Locate the cell with the specified text and output its (x, y) center coordinate. 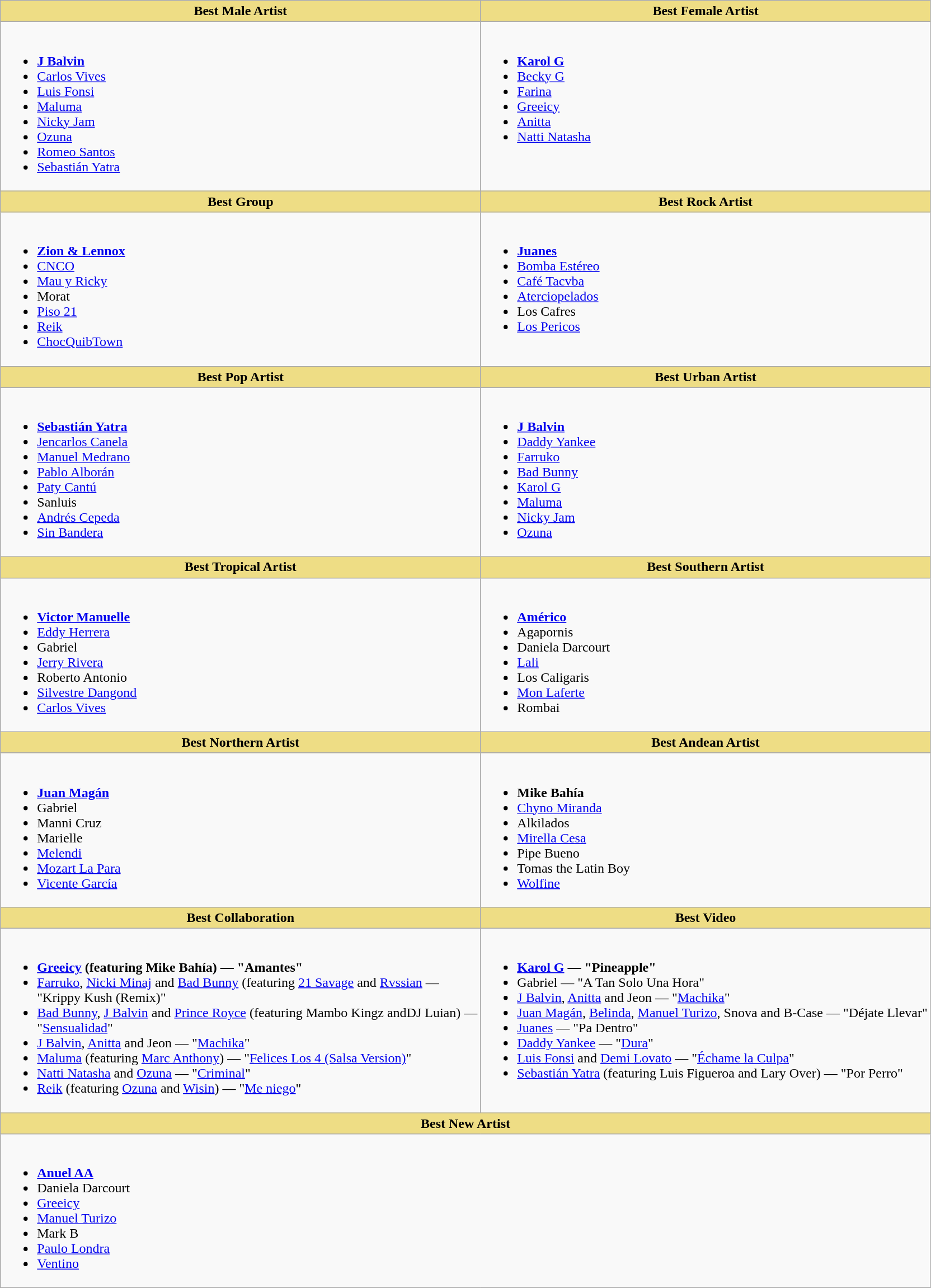
Zion & LennoxCNCOMau y RickyMoratPiso 21ReikChocQuibTown (241, 289)
Best Tropical Artist (241, 567)
Best Video (706, 917)
Best Pop Artist (241, 377)
Best Collaboration (241, 917)
Best Southern Artist (706, 567)
Sebastián YatraJencarlos CanelaManuel MedranoPablo AlboránPaty CantúSanluisAndrés CepedaSin Bandera (241, 472)
Best Group (241, 202)
JuanesBomba EstéreoCafé TacvbaAterciopeladosLos CafresLos Pericos (706, 289)
Anuel AADaniela DarcourtGreeicyManuel TurizoMark BPaulo LondraVentino (465, 1211)
Best Male Artist (241, 11)
Best Rock Artist (706, 202)
Best New Artist (465, 1123)
J BalvinDaddy YankeeFarrukoBad BunnyKarol GMalumaNicky JamOzuna (706, 472)
Mike BahíaChyno MirandaAlkiladosMirella CesaPipe BuenoTomas the Latin BoyWolfine (706, 830)
J BalvinCarlos VivesLuis FonsiMalumaNicky JamOzunaRomeo SantosSebastián Yatra (241, 106)
Best Northern Artist (241, 742)
Karol GBecky GFarinaGreeicyAnittaNatti Natasha (706, 106)
Victor ManuelleEddy HerreraGabrielJerry RiveraRoberto AntonioSilvestre DangondCarlos Vives (241, 655)
Best Andean Artist (706, 742)
AméricoAgapornisDaniela DarcourtLaliLos CaligarisMon LaferteRombai (706, 655)
Juan MagánGabrielManni CruzMarielleMelendiMozart La ParaVicente García (241, 830)
Best Urban Artist (706, 377)
Best Female Artist (706, 11)
